Scan for the cell matching the given text and deliver its [x, y] coordinate at center. 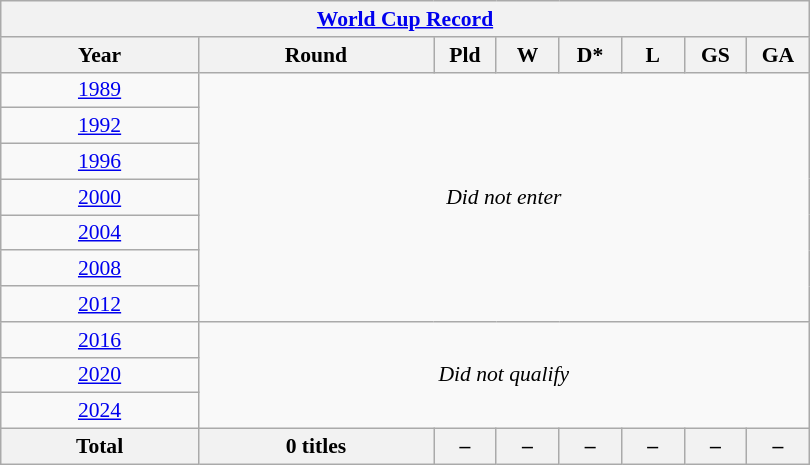
2024 [100, 411]
GS [716, 55]
1992 [100, 126]
Year [100, 55]
2020 [100, 375]
L [652, 55]
1996 [100, 162]
2004 [100, 233]
Did not enter [504, 196]
1989 [100, 90]
Did not qualify [504, 376]
2016 [100, 340]
0 titles [316, 447]
2008 [100, 269]
Total [100, 447]
Round [316, 55]
2012 [100, 304]
World Cup Record [405, 19]
D* [590, 55]
GA [778, 55]
2000 [100, 197]
W [528, 55]
Pld [466, 55]
